Capture the cell that displays the provided text and extract its (x, y) central coordinate. 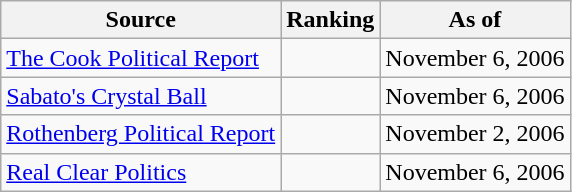
Ranking (330, 20)
Sabato's Crystal Ball (141, 96)
Rothenberg Political Report (141, 134)
Source (141, 20)
As of (475, 20)
The Cook Political Report (141, 58)
Real Clear Politics (141, 172)
November 2, 2006 (475, 134)
